Return (X, Y) of the center of cell containing provided text 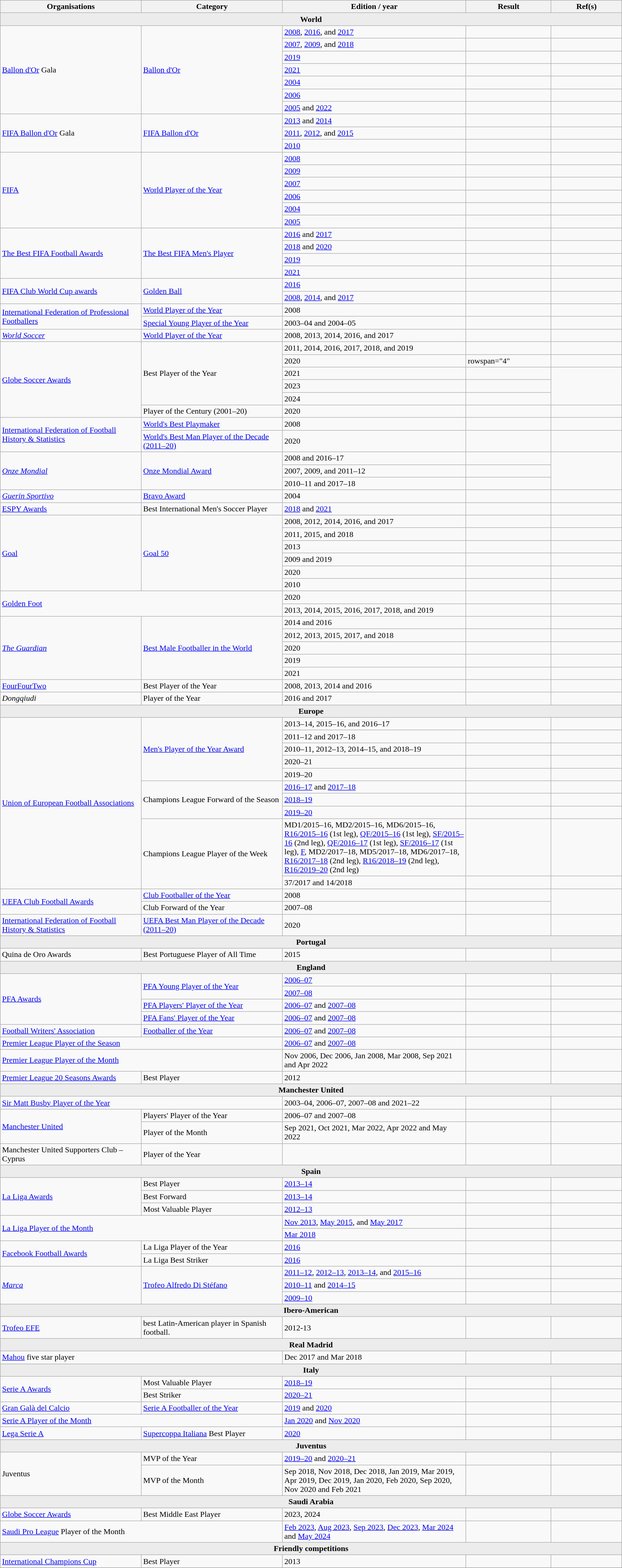
2008, 2012, 2014, 2016, and 2017 (374, 521)
ESPY Awards (71, 509)
2019 and 2020 (374, 1408)
Premier League Player of the Season (142, 1043)
Portugal (311, 942)
2018 and 2020 (374, 247)
2013 and 2014 (374, 120)
2011–12 and 2017–18 (374, 736)
World's Best Man Player of the Decade (2011–20) (212, 441)
2009 (374, 171)
Ibero-American (311, 1310)
Quina de Oro Awards (71, 955)
La Liga Best Striker (212, 1260)
FIFA (71, 190)
Footballer of the Year (212, 1030)
Sir Matt Busby Player of the Year (142, 1103)
Sep 2018, Nov 2018, Dec 2018, Jan 2019, Mar 2019, Apr 2019, Dec 2019, Jan 2020, Feb 2020, Sep 2020, Nov 2020 and Feb 2021 (374, 1480)
Onze Mondial (71, 471)
UEFA Best Man Player of the Decade (2011–20) (212, 925)
Italy (311, 1370)
2015 (374, 955)
2007, 2009, and 2011–12 (374, 471)
Organisations (71, 7)
La Liga Player of the Month (142, 1228)
Player of the Month (212, 1132)
PFA Players' Player of the Year (212, 1005)
2011, 2012, and 2015 (374, 133)
2008, 2016, and 2017 (374, 32)
Golden Foot (142, 604)
best Latin-American player in Spanish football. (212, 1328)
2003–04 and 2004–05 (374, 323)
2006–07 (374, 980)
Best Striker (212, 1395)
Guerin Sportivo (71, 496)
Union of European Football Associations (71, 803)
37/2017 and 14/2018 (374, 883)
Serie A Footballer of the Year (212, 1408)
rowspan="4" (508, 361)
Ballon d'Or (212, 70)
Mahou five star player (142, 1357)
Nov 2013, May 2015, and May 2017 (374, 1222)
2008, 2013, 2014, 2016, and 2017 (374, 335)
Serie A Player of the Month (142, 1420)
2014 and 2016 (374, 623)
2005 (374, 222)
Ref(s) (586, 7)
FourFourTwo (71, 686)
Club Footballer of the Year (212, 895)
2012 (374, 1078)
Best International Men's Soccer Player (212, 509)
MVP of the Year (212, 1458)
2007 (374, 184)
Best Forward (212, 1197)
World Soccer (71, 335)
La Liga Awards (71, 1197)
Category (212, 7)
The Best FIFA Football Awards (71, 253)
Feb 2023, Aug 2023, Sep 2023, Dec 2023, Mar 2024 and May 2024 (374, 1532)
PFA Awards (71, 999)
Saudi Arabia (311, 1502)
Ballon d'Or Gala (71, 70)
FIFA Club World Cup awards (71, 291)
Result (508, 7)
FIFA Ballon d'Or (212, 133)
2024 (374, 399)
FIFA Ballon d'Or Gala (71, 133)
2009 and 2019 (374, 559)
2008, 2014, and 2017 (374, 297)
Club Forward of the Year (212, 908)
Goal (71, 553)
Golden Ball (212, 291)
Dec 2017 and Mar 2018 (374, 1357)
2011–12, 2012–13, 2013–14, and 2015–16 (374, 1273)
Football Writers' Association (71, 1030)
PFA Young Player of the Year (212, 986)
2008, 2013, 2014 and 2016 (374, 686)
2007, 2009, and 2018 (374, 45)
2016–17 and 2017–18 (374, 787)
Goal 50 (212, 553)
MVP of the Month (212, 1480)
Trofeo EFE (71, 1328)
Real Madrid (311, 1345)
La Liga Player of the Year (212, 1247)
World (311, 19)
Lega Serie A (71, 1433)
Onze Mondial Award (212, 471)
2009–10 (374, 1298)
The Best FIFA Men's Player (212, 253)
2019–20 and 2020–21 (374, 1458)
Saudi Pro League Player of the Month (142, 1532)
Premier League 20 Seasons Awards (71, 1078)
UEFA Club Football Awards (71, 901)
Player of the Century (2001–20) (212, 411)
Gran Galà del Calcio (71, 1408)
Champions League Player of the Week (212, 854)
2013, 2014, 2015, 2016, 2017, 2018, and 2019 (374, 610)
Supercoppa Italiana Best Player (212, 1433)
Friendly competitions (311, 1549)
Best Middle East Player (212, 1515)
2012-13 (374, 1328)
Sep 2021, Oct 2021, Mar 2022, Apr 2022 and May 2022 (374, 1132)
Marca (71, 1285)
Trofeo Alfredo Di Stéfano (212, 1285)
Premier League Player of the Month (142, 1061)
Bravo Award (212, 496)
Best Portuguese Player of All Time (212, 955)
2013–14, 2015–16, and 2016–17 (374, 724)
Jan 2020 and Nov 2020 (374, 1420)
2003–04, 2006–07, 2007–08 and 2021–22 (374, 1103)
2011, 2014, 2016, 2017, 2018, and 2019 (374, 348)
2012–13 (374, 1209)
2005 and 2022 (374, 108)
Men's Player of the Year Award (212, 749)
2010–11 and 2014–15 (374, 1285)
Facebook Football Awards (71, 1253)
Special Young Player of the Year (212, 323)
2010–11, 2012–13, 2014–15, and 2018–19 (374, 749)
International Federation of Professional Footballers (71, 316)
PFA Fans' Player of the Year (212, 1018)
The Guardian (71, 648)
Players' Player of the Year (212, 1115)
Mar 2018 (374, 1234)
Edition / year (374, 7)
2008 and 2016–17 (374, 458)
Best Male Footballer in the World (212, 648)
Serie A Awards (71, 1389)
Manchester United Supporters Club – Cyprus (71, 1154)
2012, 2013, 2015, 2017, and 2018 (374, 635)
Champions League Forward of the Season (212, 800)
Spain (311, 1171)
World's Best Playmaker (212, 424)
Europe (311, 711)
2010–11 and 2017–18 (374, 483)
2023 (374, 386)
England (311, 967)
2023, 2024 (374, 1515)
Dongqiudi (71, 698)
2011, 2015, and 2018 (374, 534)
2018 and 2021 (374, 509)
Nov 2006, Dec 2006, Jan 2008, Mar 2008, Sep 2021 and Apr 2022 (374, 1061)
International Champions Cup (71, 1561)
